Find where the given text appears and provide that cell's center as [x, y] coordinate. 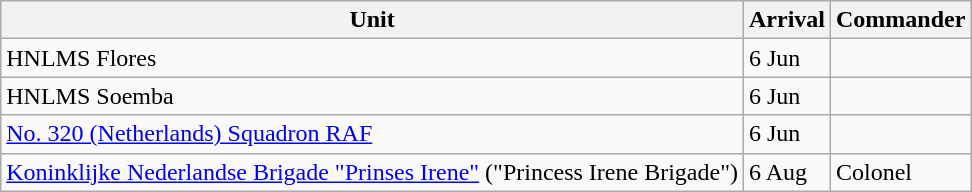
HNLMS Soemba [372, 96]
Unit [372, 20]
HNLMS Flores [372, 58]
Colonel [901, 172]
Arrival [786, 20]
6 Aug [786, 172]
Commander [901, 20]
No. 320 (Netherlands) Squadron RAF [372, 134]
Koninklijke Nederlandse Brigade "Prinses Irene" ("Princess Irene Brigade") [372, 172]
